Output the (X, Y) coordinate of the center of the cell containing the given text.  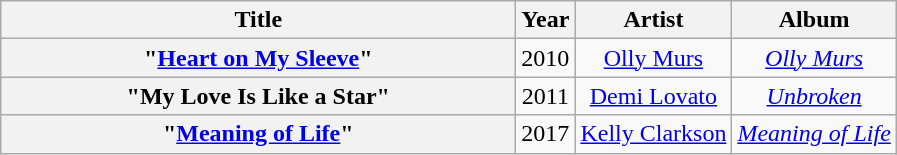
Title (258, 20)
Unbroken (814, 96)
Artist (654, 20)
Meaning of Life (814, 134)
Album (814, 20)
2010 (546, 58)
"Meaning of Life" (258, 134)
Demi Lovato (654, 96)
Year (546, 20)
2017 (546, 134)
Kelly Clarkson (654, 134)
"Heart on My Sleeve" (258, 58)
"My Love Is Like a Star" (258, 96)
2011 (546, 96)
